Return the [x, y] coordinate for the center point of the cell that contains the specified text.  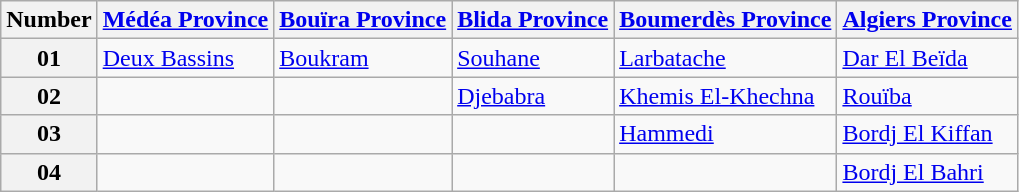
04 [49, 172]
Rouïba [928, 96]
Boukram [363, 58]
Deux Bassins [186, 58]
02 [49, 96]
01 [49, 58]
Djebabra [533, 96]
03 [49, 134]
Bordj El Kiffan [928, 134]
Bordj El Bahri [928, 172]
Larbatache [726, 58]
Algiers Province [928, 20]
Khemis El-Khechna [726, 96]
Boumerdès Province [726, 20]
Number [49, 20]
Blida Province [533, 20]
Hammedi [726, 134]
Souhane [533, 58]
Bouïra Province [363, 20]
Dar El Beïda [928, 58]
Médéa Province [186, 20]
